From the cell containing the given text, extract its center point as [x, y] coordinate. 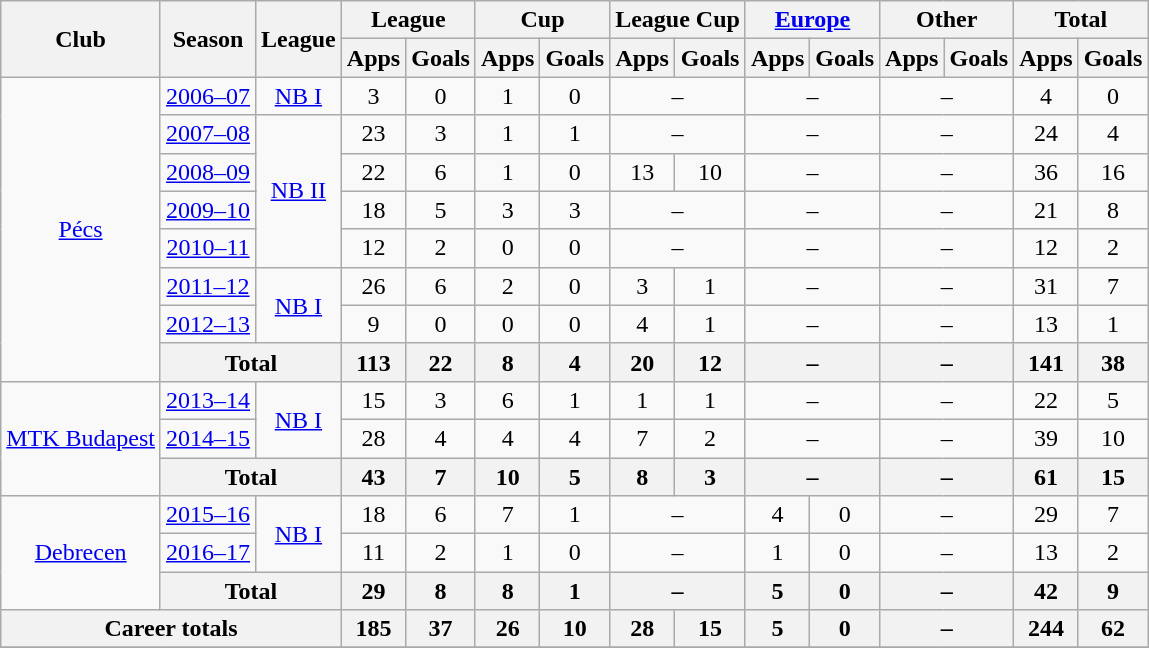
2007–08 [208, 134]
Other [947, 20]
NB II [299, 191]
37 [441, 629]
2014–15 [208, 438]
61 [1046, 477]
24 [1046, 134]
Cup [542, 20]
Pécs [81, 229]
16 [1113, 172]
185 [373, 629]
62 [1113, 629]
38 [1113, 362]
2009–10 [208, 210]
43 [373, 477]
39 [1046, 438]
113 [373, 362]
2015–16 [208, 515]
Debrecen [81, 553]
Season [208, 39]
2010–11 [208, 248]
21 [1046, 210]
20 [642, 362]
Europe [812, 20]
2008–09 [208, 172]
2013–14 [208, 400]
MTK Budapest [81, 438]
2012–13 [208, 324]
2011–12 [208, 286]
11 [373, 553]
Club [81, 39]
Career totals [172, 629]
31 [1046, 286]
244 [1046, 629]
23 [373, 134]
2006–07 [208, 96]
36 [1046, 172]
League Cup [678, 20]
2016–17 [208, 553]
42 [1046, 591]
141 [1046, 362]
